Identify which cell holds the provided text, then report its [x, y] central coordinate. 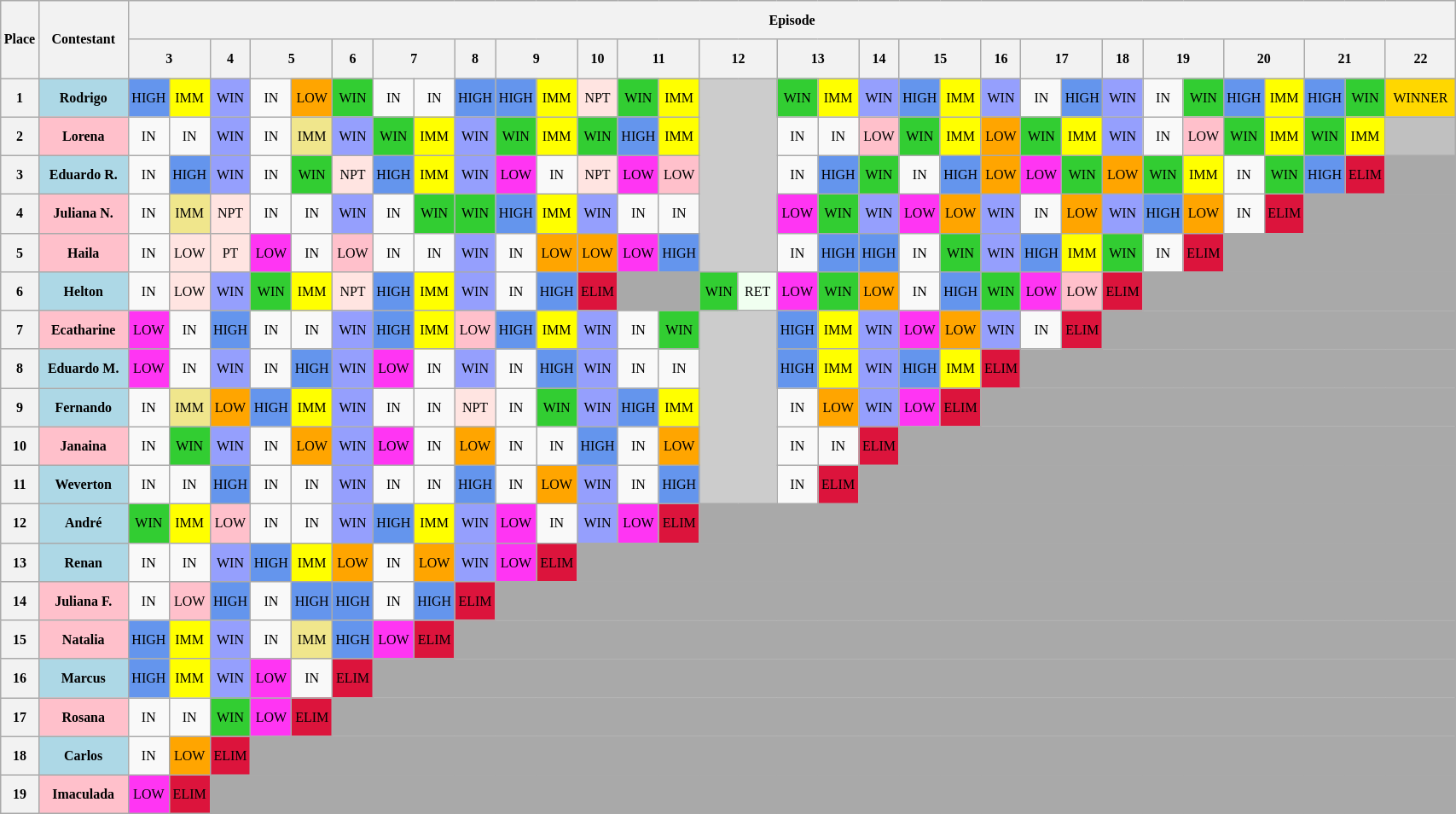
21 [1344, 58]
WINNER [1421, 97]
Ecatharine [84, 329]
Carlos [84, 756]
Rosana [84, 717]
1 [20, 97]
Janaina [84, 445]
22 [1421, 58]
Marcus [84, 677]
Episode [792, 19]
Eduardo M. [84, 369]
Place [20, 39]
Natalia [84, 638]
Haila [84, 253]
Juliana N. [84, 213]
Rodrigo [84, 97]
Renan [84, 561]
Eduardo R. [84, 174]
20 [1264, 58]
Lorena [84, 137]
Contestant [84, 39]
Helton [84, 290]
RET [757, 290]
Fernando [84, 406]
PT [230, 253]
Weverton [84, 485]
André [84, 522]
Imaculada [84, 794]
2 [20, 137]
Juliana F. [84, 601]
